Return [X, Y] of the center of cell containing provided text 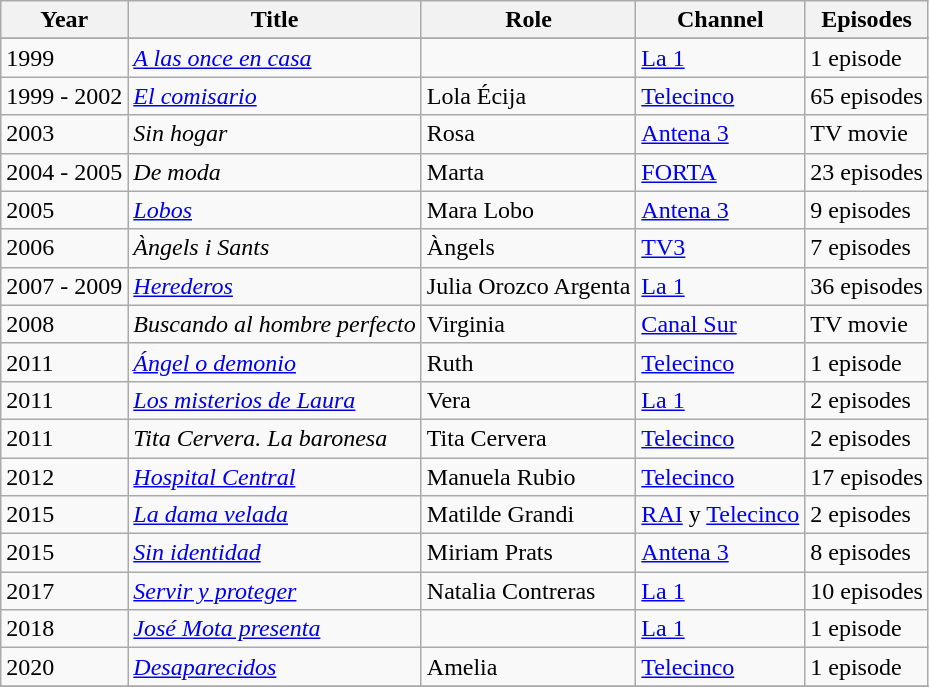
Sin identidad [274, 553]
Desaparecidos [274, 667]
Sin hogar [274, 134]
RAI y Telecinco [720, 515]
8 episodes [867, 553]
Mara Lobo [528, 210]
2006 [64, 248]
2004 - 2005 [64, 172]
Vera [528, 400]
Ángel o demonio [274, 362]
De moda [274, 172]
2012 [64, 477]
A las once en casa [274, 58]
Virginia [528, 324]
7 episodes [867, 248]
Title [274, 20]
36 episodes [867, 286]
Rosa [528, 134]
Ruth [528, 362]
2017 [64, 591]
1999 [64, 58]
9 episodes [867, 210]
Role [528, 20]
2005 [64, 210]
Amelia [528, 667]
Julia Orozco Argenta [528, 286]
Àngels [528, 248]
TV3 [720, 248]
Buscando al hombre perfecto [274, 324]
Los misterios de Laura [274, 400]
65 episodes [867, 96]
Canal Sur [720, 324]
Hospital Central [274, 477]
Matilde Grandi [528, 515]
1999 - 2002 [64, 96]
El comisario [274, 96]
2018 [64, 629]
2003 [64, 134]
FORTA [720, 172]
Lola Écija [528, 96]
José Mota presenta [274, 629]
23 episodes [867, 172]
Servir y proteger [274, 591]
Manuela Rubio [528, 477]
Miriam Prats [528, 553]
Herederos [274, 286]
Àngels i Sants [274, 248]
2020 [64, 667]
Tita Cervera [528, 438]
Channel [720, 20]
2008 [64, 324]
Year [64, 20]
Lobos [274, 210]
Tita Cervera. La baronesa [274, 438]
Natalia Contreras [528, 591]
2007 - 2009 [64, 286]
10 episodes [867, 591]
17 episodes [867, 477]
Episodes [867, 20]
Marta [528, 172]
La dama velada [274, 515]
